Pinpoint the cell where the given text exists, returning its [x, y] midpoint coordinate. 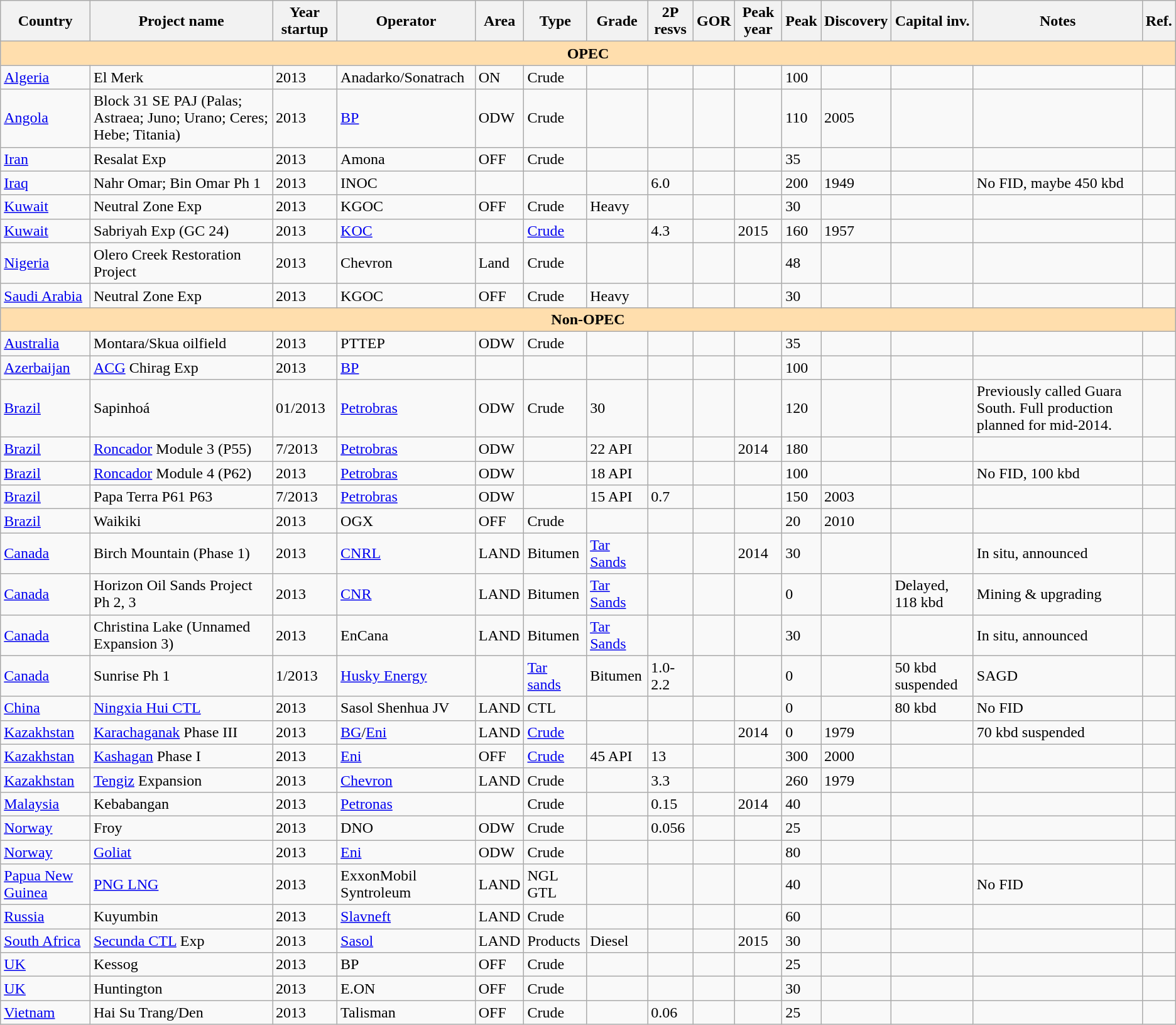
Kashagan Phase I [182, 756]
Angola [45, 118]
4.3 [671, 231]
Papa Terra P61 P63 [182, 497]
Ref. [1158, 21]
Nahr Omar; Bin Omar Ph 1 [182, 183]
13 [671, 756]
BG/Eni [406, 732]
SAGD [1058, 676]
Project name [182, 21]
300 [802, 756]
DNO [406, 828]
Karachaganak Phase III [182, 732]
No FID, maybe 450 kbd [1058, 183]
Block 31 SE PAJ (Palas; Astraea; Juno; Urano; Ceres; Hebe; Titania) [182, 118]
EnCana [406, 635]
180 [802, 449]
Montara/Skua oilfield [182, 343]
ACG Chirag Exp [182, 368]
150 [802, 497]
Ningxia Hui CTL [182, 708]
Husky Energy [406, 676]
Sapinhoá [182, 408]
Vietnam [45, 1012]
Christina Lake (Unnamed Expansion 3) [182, 635]
Tengiz Expansion [182, 780]
80 [802, 852]
CNRL [406, 553]
Malaysia [45, 804]
1957 [856, 231]
Diesel [617, 941]
160 [802, 231]
GOR [714, 21]
Country [45, 21]
50 kbd suspended [932, 676]
1/2013 [305, 676]
ON [499, 77]
Sasol [406, 941]
Kebabangan [182, 804]
South Africa [45, 941]
0.056 [671, 828]
Delayed, 118 kbd [932, 595]
Nigeria [45, 263]
0.06 [671, 1012]
0.7 [671, 497]
Azerbaijan [45, 368]
Amona [406, 159]
Goliat [182, 852]
45 API [617, 756]
1.0-2.2 [671, 676]
Saudi Arabia [45, 295]
Notes [1058, 21]
Year startup [305, 21]
Papua New Guinea [45, 885]
3.3 [671, 780]
Hai Su Trang/Den [182, 1012]
China [45, 708]
Slavneft [406, 917]
PNG LNG [182, 885]
Froy [182, 828]
2000 [856, 756]
Sabriyah Exp (GC 24) [182, 231]
15 API [617, 497]
Roncador Module 3 (P55) [182, 449]
INOC [406, 183]
2005 [856, 118]
Iran [45, 159]
No FID, 100 kbd [1058, 473]
Iraq [45, 183]
Capital inv. [932, 21]
Waikiki [182, 521]
Peak year [758, 21]
60 [802, 917]
E.ON [406, 989]
0.15 [671, 804]
Kessog [182, 965]
2010 [856, 521]
Talisman [406, 1012]
01/2013 [305, 408]
Tar sands [555, 676]
NGL GTL [555, 885]
Previously called Guara South. Full production planned for mid-2014. [1058, 408]
Olero Creek Restoration Project [182, 263]
KOC [406, 231]
Land [499, 263]
Sunrise Ph 1 [182, 676]
El Merk [182, 77]
22 API [617, 449]
PTTEP [406, 343]
20 [802, 521]
ExxonMobil Syntroleum [406, 885]
Peak [802, 21]
Type [555, 21]
Petronas [406, 804]
Operator [406, 21]
Grade [617, 21]
80 kbd [932, 708]
Resalat Exp [182, 159]
Products [555, 941]
2003 [856, 497]
Huntington [182, 989]
Area [499, 21]
1949 [856, 183]
110 [802, 118]
18 API [617, 473]
200 [802, 183]
2P resvs [671, 21]
Secunda CTL Exp [182, 941]
CNR [406, 595]
Australia [45, 343]
Algeria [45, 77]
Russia [45, 917]
OGX [406, 521]
Non-OPEC [588, 319]
260 [802, 780]
Mining & upgrading [1058, 595]
Horizon Oil Sands Project Ph 2, 3 [182, 595]
Anadarko/Sonatrach [406, 77]
120 [802, 408]
CTL [555, 708]
48 [802, 263]
Birch Mountain (Phase 1) [182, 553]
Roncador Module 4 (P62) [182, 473]
OPEC [588, 53]
Discovery [856, 21]
70 kbd suspended [1058, 732]
Kuyumbin [182, 917]
6.0 [671, 183]
Sasol Shenhua JV [406, 708]
